Determine the (X, Y) coordinate at the center of the cell enclosing the given text.  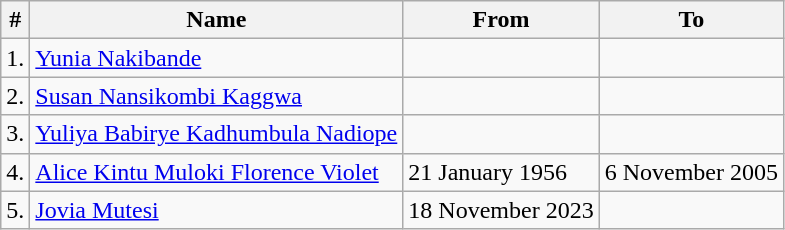
To (691, 20)
# (16, 20)
3. (16, 134)
5. (16, 210)
Alice Kintu Muloki Florence Violet (216, 172)
2. (16, 96)
Jovia Mutesi (216, 210)
21 January 1956 (501, 172)
Susan Nansikombi Kaggwa (216, 96)
Yunia Nakibande (216, 58)
From (501, 20)
Name (216, 20)
6 November 2005 (691, 172)
18 November 2023 (501, 210)
1. (16, 58)
4. (16, 172)
Yuliya Babirye Kadhumbula Nadiope (216, 134)
